Extract the (x, y) coordinate from the center of the cell holding the provided text.  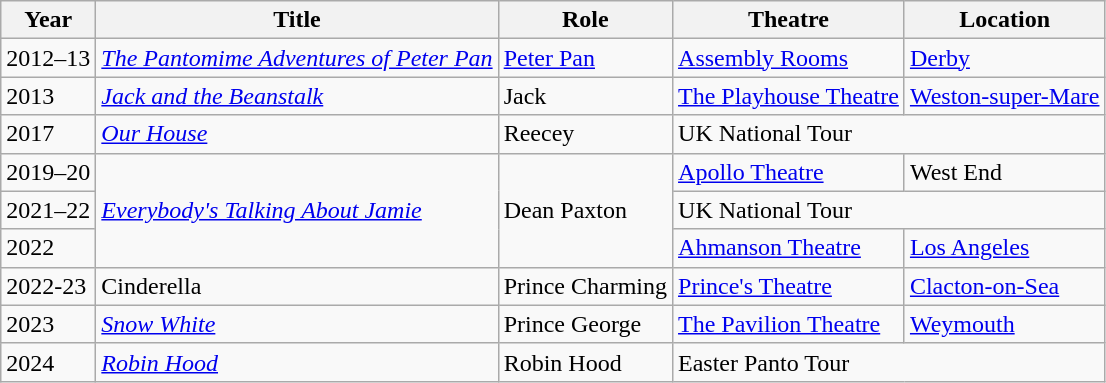
Ahmanson Theatre (789, 248)
Everybody's Talking About Jamie (297, 210)
2024 (48, 362)
Cinderella (297, 286)
Weston-super-Mare (1004, 96)
2013 (48, 96)
Theatre (789, 20)
Weymouth (1004, 324)
Snow White (297, 324)
Los Angeles (1004, 248)
Title (297, 20)
Easter Panto Tour (889, 362)
2021–22 (48, 210)
Location (1004, 20)
Our House (297, 134)
Year (48, 20)
Derby (1004, 58)
West End (1004, 172)
2017 (48, 134)
Role (585, 20)
Clacton-on-Sea (1004, 286)
Apollo Theatre (789, 172)
Assembly Rooms (789, 58)
2012–13 (48, 58)
Peter Pan (585, 58)
The Pavilion Theatre (789, 324)
Jack and the Beanstalk (297, 96)
Prince George (585, 324)
Reecey (585, 134)
2023 (48, 324)
2022 (48, 248)
Jack (585, 96)
The Pantomime Adventures of Peter Pan (297, 58)
2019–20 (48, 172)
Prince's Theatre (789, 286)
The Playhouse Theatre (789, 96)
2022-23 (48, 286)
Prince Charming (585, 286)
Dean Paxton (585, 210)
